Provide the [x, y] coordinate of the cell's center where the given text is located.  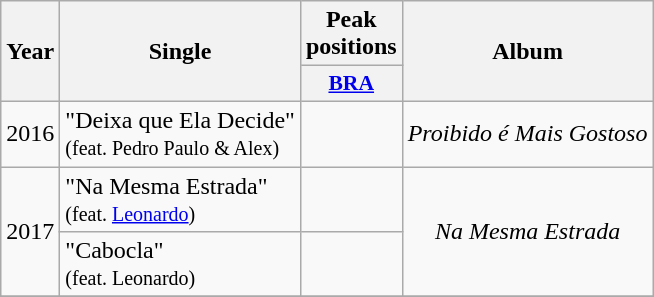
Album [528, 52]
Peak positions [351, 34]
Na Mesma Estrada [528, 231]
2016 [30, 134]
"Deixa que Ela Decide"(feat. Pedro Paulo & Alex) [180, 134]
Single [180, 52]
Proibido é Mais Gostoso [528, 134]
2017 [30, 231]
BRA [351, 84]
Year [30, 52]
"Cabocla"(feat. Leonardo) [180, 264]
"Na Mesma Estrada"(feat. Leonardo) [180, 198]
